Pinpoint the cell where the given text exists, returning its [X, Y] midpoint coordinate. 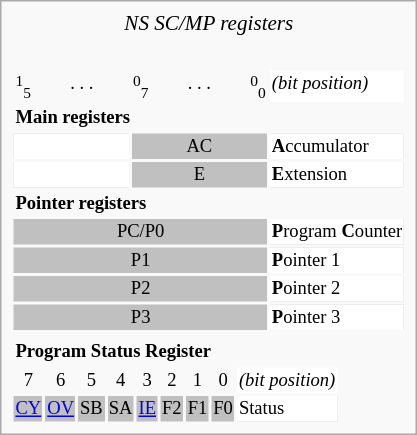
F0 [224, 410]
15 [23, 86]
Pointer 2 [336, 290]
F1 [198, 410]
P1 [140, 261]
Status [286, 410]
P3 [140, 318]
PC/P0 [140, 233]
SA [120, 410]
Extension [336, 176]
6 [61, 381]
F2 [172, 410]
NS SC/MP registers [208, 23]
Pointer 1 [336, 261]
Main registers [209, 119]
AC [199, 147]
CY [28, 410]
1 [198, 381]
Pointer 3 [336, 318]
5 [92, 381]
2 [172, 381]
Program Counter [336, 233]
0 [224, 381]
Accumulator [336, 147]
Program Status Register [176, 353]
7 [28, 381]
IE [148, 410]
3 [148, 381]
E [199, 176]
00 [258, 86]
OV [61, 410]
07 [140, 86]
SB [92, 410]
Pointer registers [209, 204]
4 [120, 381]
P2 [140, 290]
